For the text-containing cell, return its midpoint in (x, y) coordinate format. 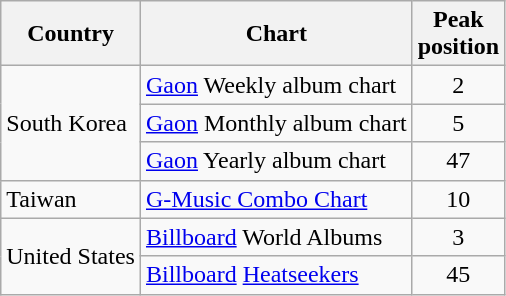
United States (71, 256)
10 (458, 199)
45 (458, 275)
Chart (276, 34)
Gaon Yearly album chart (276, 161)
Gaon Monthly album chart (276, 123)
47 (458, 161)
G-Music Combo Chart (276, 199)
2 (458, 85)
Gaon Weekly album chart (276, 85)
3 (458, 237)
Peakposition (458, 34)
5 (458, 123)
South Korea (71, 123)
Billboard Heatseekers (276, 275)
Taiwan (71, 199)
Billboard World Albums (276, 237)
Country (71, 34)
